From the cell containing the given text, extract its center point as (X, Y) coordinate. 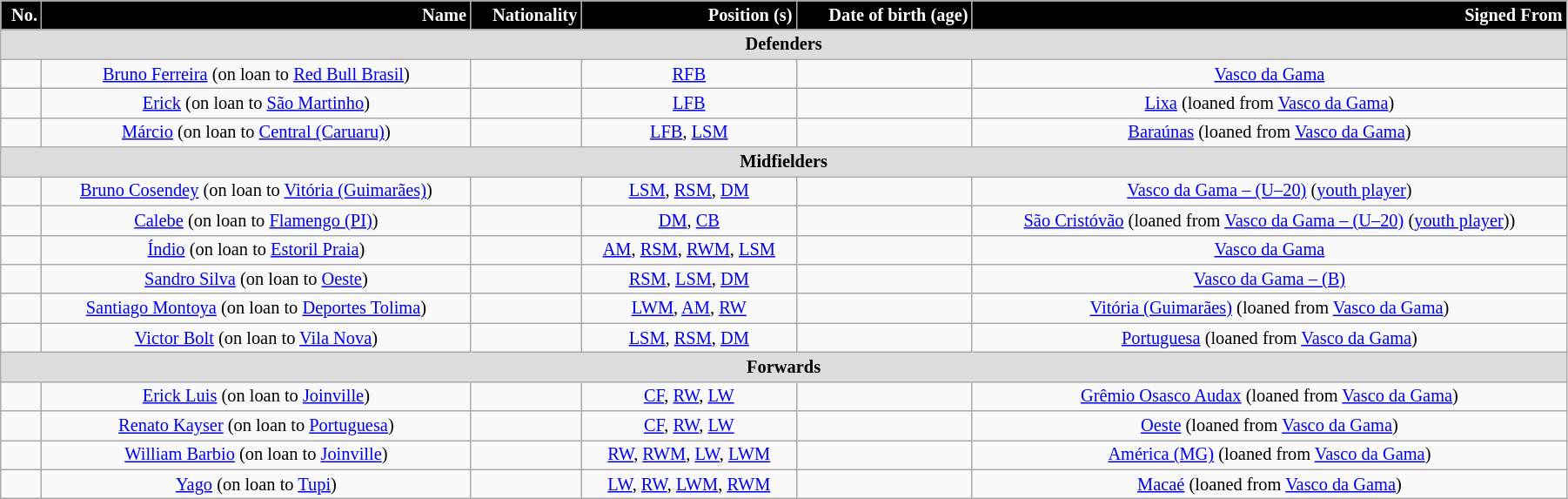
Calebe (on loan to Flamengo (PI)) (256, 220)
Date of birth (age) (884, 15)
Renato Kayser (on loan to Portuguesa) (256, 426)
DM, CB (689, 220)
Lixa (loaned from Vasco da Gama) (1269, 103)
Name (256, 15)
Baraúnas (loaned from Vasco da Gama) (1269, 132)
Vitória (Guimarães) (loaned from Vasco da Gama) (1269, 308)
Erick Luis (on loan to Joinville) (256, 396)
Signed From (1269, 15)
Macaé (loaned from Vasco da Gama) (1269, 484)
Nationality (526, 15)
No. (21, 15)
São Cristóvão (loaned from Vasco da Gama – (U–20) (youth player)) (1269, 220)
Sandro Silva (on loan to Oeste) (256, 279)
Defenders (784, 44)
RW, RWM, LW, LWM (689, 455)
Índio (on loan to Estoril Praia) (256, 250)
LFB (689, 103)
Position (s) (689, 15)
RFB (689, 74)
LFB, LSM (689, 132)
Portuguesa (loaned from Vasco da Gama) (1269, 338)
Santiago Montoya (on loan to Deportes Tolima) (256, 308)
AM, RSM, RWM, LSM (689, 250)
Bruno Ferreira (on loan to Red Bull Brasil) (256, 74)
Vasco da Gama – (U–20) (youth player) (1269, 191)
Márcio (on loan to Central (Caruaru)) (256, 132)
Erick (on loan to São Martinho) (256, 103)
Victor Bolt (on loan to Vila Nova) (256, 338)
RSM, LSM, DM (689, 279)
LW, RW, LWM, RWM (689, 484)
Yago (on loan to Tupi) (256, 484)
William Barbio (on loan to Joinville) (256, 455)
LWM, AM, RW (689, 308)
Midfielders (784, 162)
Oeste (loaned from Vasco da Gama) (1269, 426)
Grêmio Osasco Audax (loaned from Vasco da Gama) (1269, 396)
América (MG) (loaned from Vasco da Gama) (1269, 455)
Bruno Cosendey (on loan to Vitória (Guimarães)) (256, 191)
Vasco da Gama – (B) (1269, 279)
Forwards (784, 367)
